Provide the [X, Y] coordinate of the cell's center where the given text is located.  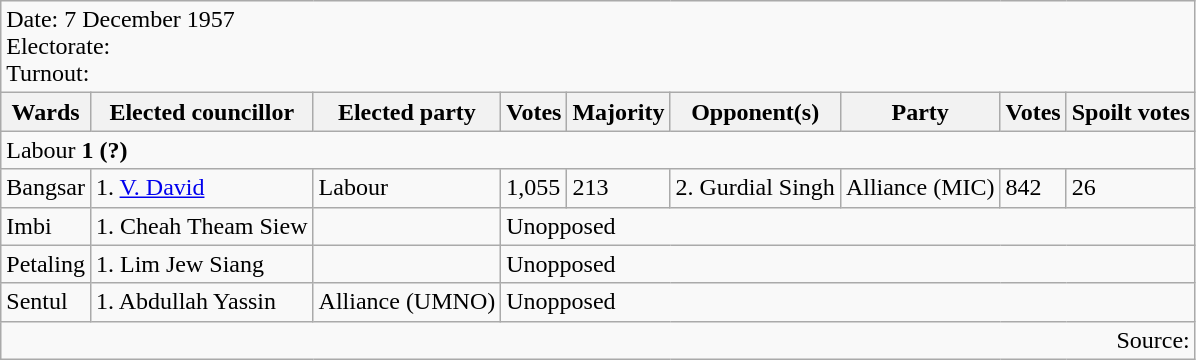
Party [920, 112]
Bangsar [46, 188]
Petaling [46, 264]
213 [618, 188]
Alliance (UMNO) [407, 302]
1. Cheah Theam Siew [202, 226]
26 [1130, 188]
Labour [407, 188]
Imbi [46, 226]
Labour 1 (?) [598, 150]
1. Lim Jew Siang [202, 264]
Alliance (MIC) [920, 188]
842 [1033, 188]
2. Gurdial Singh [755, 188]
Wards [46, 112]
Sentul [46, 302]
1. V. David [202, 188]
Source: [598, 340]
Date: 7 December 1957Electorate: Turnout: [598, 47]
Opponent(s) [755, 112]
1,055 [534, 188]
1. Abdullah Yassin [202, 302]
Spoilt votes [1130, 112]
Majority [618, 112]
Elected party [407, 112]
Elected councillor [202, 112]
